Scan for the cell matching the given text and deliver its [X, Y] coordinate at center. 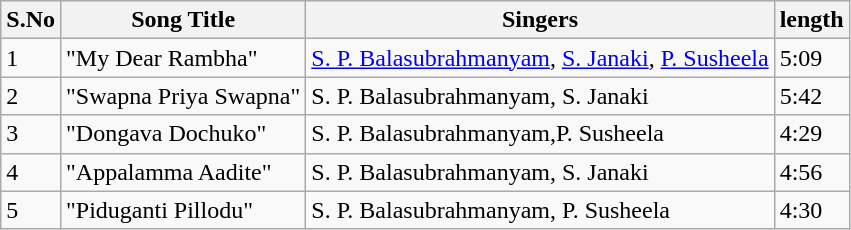
2 [31, 96]
Singers [540, 20]
"Appalamma Aadite" [182, 172]
5 [31, 210]
length [812, 20]
S. P. Balasubrahmanyam,P. Susheela [540, 134]
5:09 [812, 58]
"Dongava Dochuko" [182, 134]
3 [31, 134]
Song Title [182, 20]
5:42 [812, 96]
4:56 [812, 172]
"My Dear Rambha" [182, 58]
4:30 [812, 210]
S. P. Balasubrahmanyam, S. Janaki, P. Susheela [540, 58]
1 [31, 58]
S. P. Balasubrahmanyam, P. Susheela [540, 210]
4 [31, 172]
4:29 [812, 134]
"Swapna Priya Swapna" [182, 96]
S.No [31, 20]
"Piduganti Pillodu" [182, 210]
